For the text-containing cell, return its midpoint in [x, y] coordinate format. 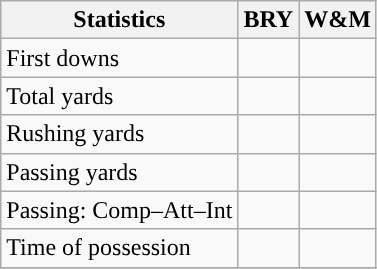
W&M [338, 20]
Statistics [120, 20]
Passing yards [120, 172]
First downs [120, 58]
Time of possession [120, 248]
Passing: Comp–Att–Int [120, 210]
Total yards [120, 96]
Rushing yards [120, 134]
BRY [268, 20]
